Determine the [x, y] coordinate at the center of the cell enclosing the given text.  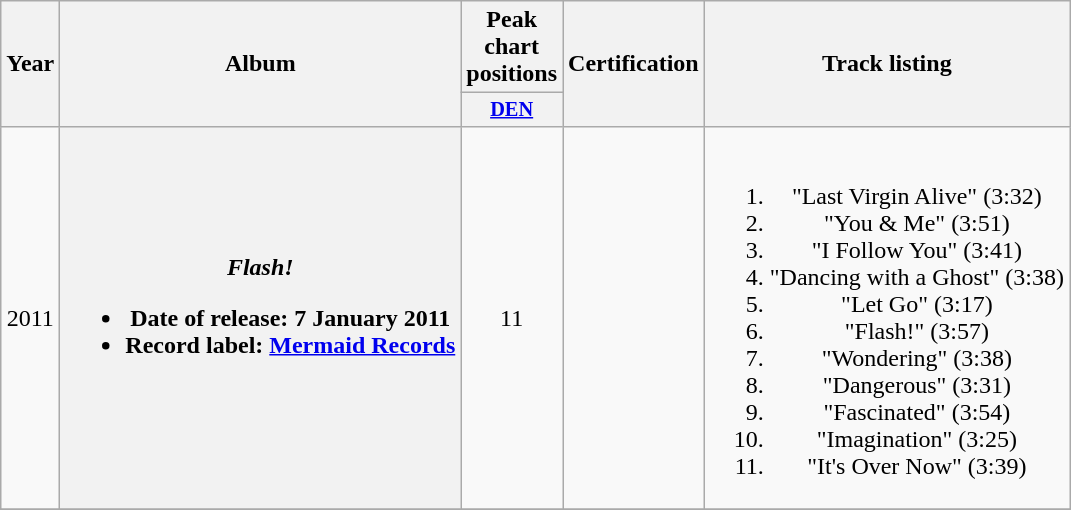
Flash!Date of release: 7 January 2011Record label: Mermaid Records [260, 318]
Album [260, 64]
Track listing [886, 64]
11 [512, 318]
DEN [512, 110]
Year [30, 64]
Peak chart positions [512, 47]
2011 [30, 318]
Certification [634, 64]
